Find where the given text appears and provide that cell's center as [x, y] coordinate. 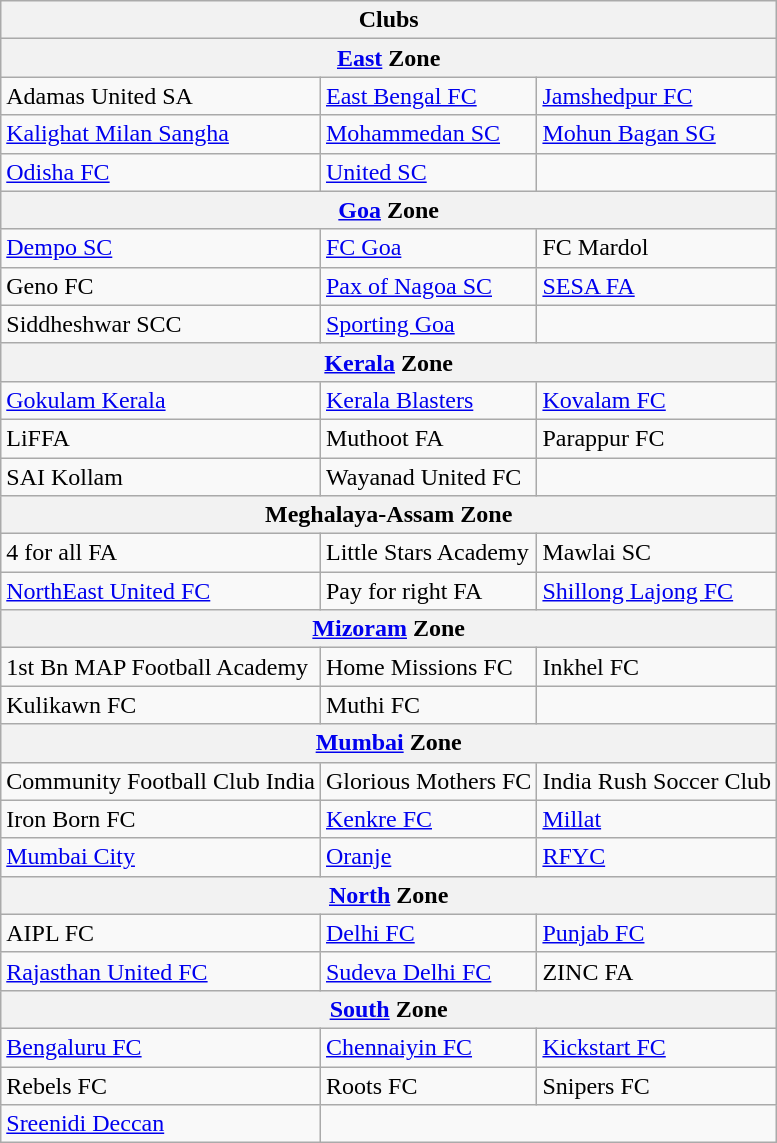
Kickstart FC [657, 1047]
Parappur FC [657, 438]
India Rush Soccer Club [657, 781]
Shillong Lajong FC [657, 591]
Pax of Nagoa SC [428, 286]
Sudeva Delhi FC [428, 971]
SAI Kollam [161, 477]
SESA FA [657, 286]
Pay for right FA [428, 591]
AIPL FC [161, 933]
Siddheshwar SCC [161, 324]
Kenkre FC [428, 819]
Goa Zone [389, 210]
Kovalam FC [657, 400]
NorthEast United FC [161, 591]
Gokulam Kerala [161, 400]
East Zone [389, 58]
4 for all FA [161, 553]
RFYC [657, 857]
ZINC FA [657, 971]
LiFFA [161, 438]
Jamshedpur FC [657, 96]
Odisha FC [161, 172]
Mawlai SC [657, 553]
Community Football Club India [161, 781]
Wayanad United FC [428, 477]
Kerala Zone [389, 362]
Muthi FC [428, 705]
Delhi FC [428, 933]
Kerala Blasters [428, 400]
Kulikawn FC [161, 705]
Home Missions FC [428, 667]
Muthoot FA [428, 438]
Sreenidi Deccan [161, 1124]
Little Stars Academy [428, 553]
Geno FC [161, 286]
Chennaiyin FC [428, 1047]
FC Goa [428, 248]
Rebels FC [161, 1085]
Inkhel FC [657, 667]
South Zone [389, 1009]
Roots FC [428, 1085]
Mumbai Zone [389, 743]
Glorious Mothers FC [428, 781]
Millat [657, 819]
Snipers FC [657, 1085]
Mizoram Zone [389, 629]
Kalighat Milan Sangha [161, 134]
1st Bn MAP Football Academy [161, 667]
Clubs [389, 20]
Mohun Bagan SG [657, 134]
FC Mardol [657, 248]
Meghalaya-Assam Zone [389, 515]
Mumbai City [161, 857]
Iron Born FC [161, 819]
Dempo SC [161, 248]
Sporting Goa [428, 324]
Mohammedan SC [428, 134]
East Bengal FC [428, 96]
Oranje [428, 857]
Rajasthan United FC [161, 971]
Punjab FC [657, 933]
Adamas United SA [161, 96]
North Zone [389, 895]
United SC [428, 172]
Bengaluru FC [161, 1047]
